Search for the cell housing the specified text and yield its (X, Y) center coordinate. 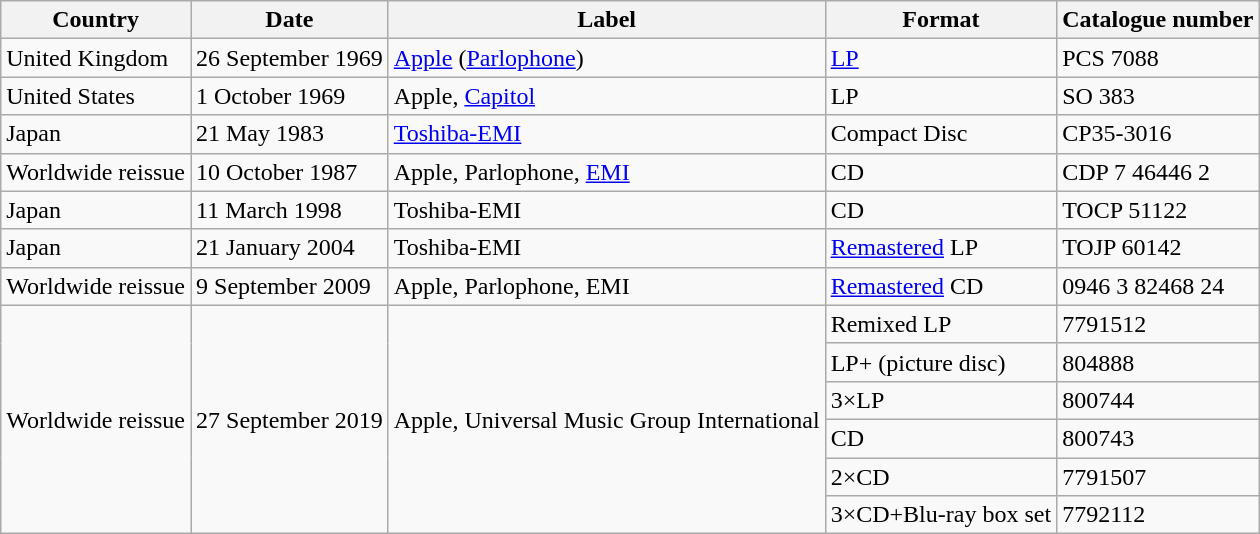
10 October 1987 (289, 172)
3×CD+Blu-ray box set (940, 515)
SO 383 (1158, 96)
Compact Disc (940, 134)
27 September 2019 (289, 419)
Apple, Universal Music Group International (606, 419)
21 May 1983 (289, 134)
PCS 7088 (1158, 58)
CP35-3016 (1158, 134)
21 January 2004 (289, 248)
Country (96, 20)
Date (289, 20)
3×LP (940, 400)
Catalogue number (1158, 20)
Remixed LP (940, 324)
800743 (1158, 438)
United States (96, 96)
26 September 1969 (289, 58)
804888 (1158, 362)
11 March 1998 (289, 210)
7791512 (1158, 324)
TOJP 60142 (1158, 248)
Remastered CD (940, 286)
9 September 2009 (289, 286)
800744 (1158, 400)
Label (606, 20)
0946 3 82468 24 (1158, 286)
1 October 1969 (289, 96)
2×CD (940, 477)
7791507 (1158, 477)
Format (940, 20)
LP+ (picture disc) (940, 362)
Apple (Parlophone) (606, 58)
7792112 (1158, 515)
Apple, Capitol (606, 96)
Remastered LP (940, 248)
CDP 7 46446 2 (1158, 172)
United Kingdom (96, 58)
TOCP 51122 (1158, 210)
